Return (x, y) of the center of cell containing provided text 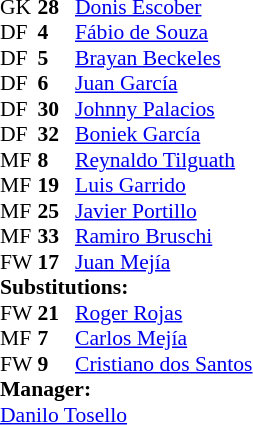
Johnny Palacios (164, 109)
Juan Mejía (164, 262)
5 (57, 58)
4 (57, 33)
Substitutions: (126, 287)
Juan García (164, 83)
33 (57, 237)
Fábio de Souza (164, 33)
Manager: (126, 389)
19 (57, 185)
Roger Rojas (164, 313)
17 (57, 262)
Brayan Beckeles (164, 58)
Reynaldo Tilguath (164, 160)
6 (57, 83)
7 (57, 339)
25 (57, 211)
Cristiano dos Santos (164, 364)
Boniek García (164, 135)
30 (57, 109)
21 (57, 313)
Javier Portillo (164, 211)
Luis Garrido (164, 185)
Carlos Mejía (164, 339)
32 (57, 135)
Ramiro Bruschi (164, 237)
8 (57, 160)
9 (57, 364)
